Search for the cell housing the specified text and yield its [x, y] center coordinate. 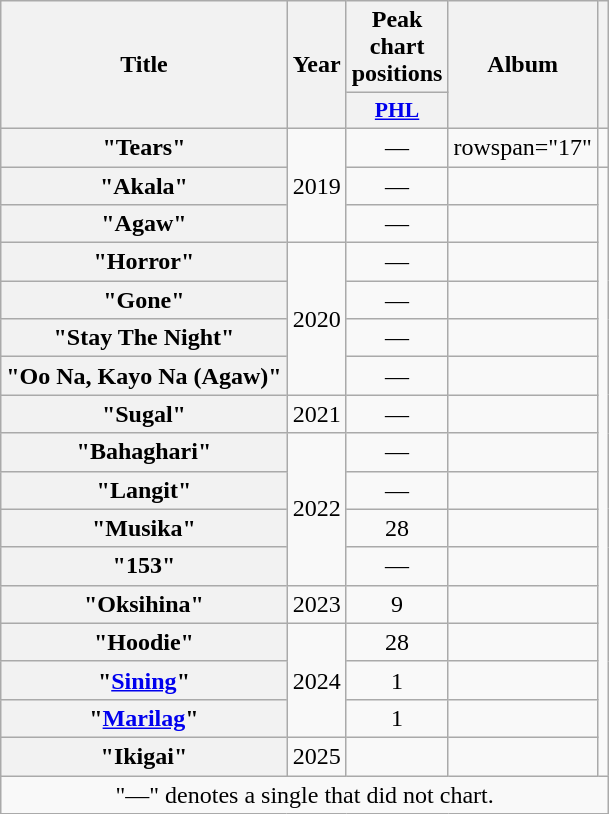
"153" [144, 566]
2023 [316, 604]
"Agaw" [144, 224]
"Langit" [144, 490]
"Bahaghari" [144, 452]
9 [397, 604]
"Stay The Night" [144, 338]
"—" denotes a single that did not chart. [305, 795]
Peak chart positions [397, 47]
"Ikigai" [144, 756]
"Oksihina" [144, 604]
"Sining" [144, 680]
"Hoodie" [144, 642]
Year [316, 65]
Title [144, 65]
"Oo Na, Kayo Na (Agaw)" [144, 376]
PHL [397, 111]
2019 [316, 185]
rowspan="17" [523, 147]
"Marilag" [144, 718]
"Horror" [144, 262]
2021 [316, 414]
2022 [316, 509]
"Musika" [144, 528]
"Akala" [144, 185]
Album [523, 65]
2024 [316, 680]
"Gone" [144, 300]
2025 [316, 756]
"Tears" [144, 147]
"Sugal" [144, 414]
2020 [316, 319]
